Provide the (X, Y) coordinate of the cell's center where the given text is located.  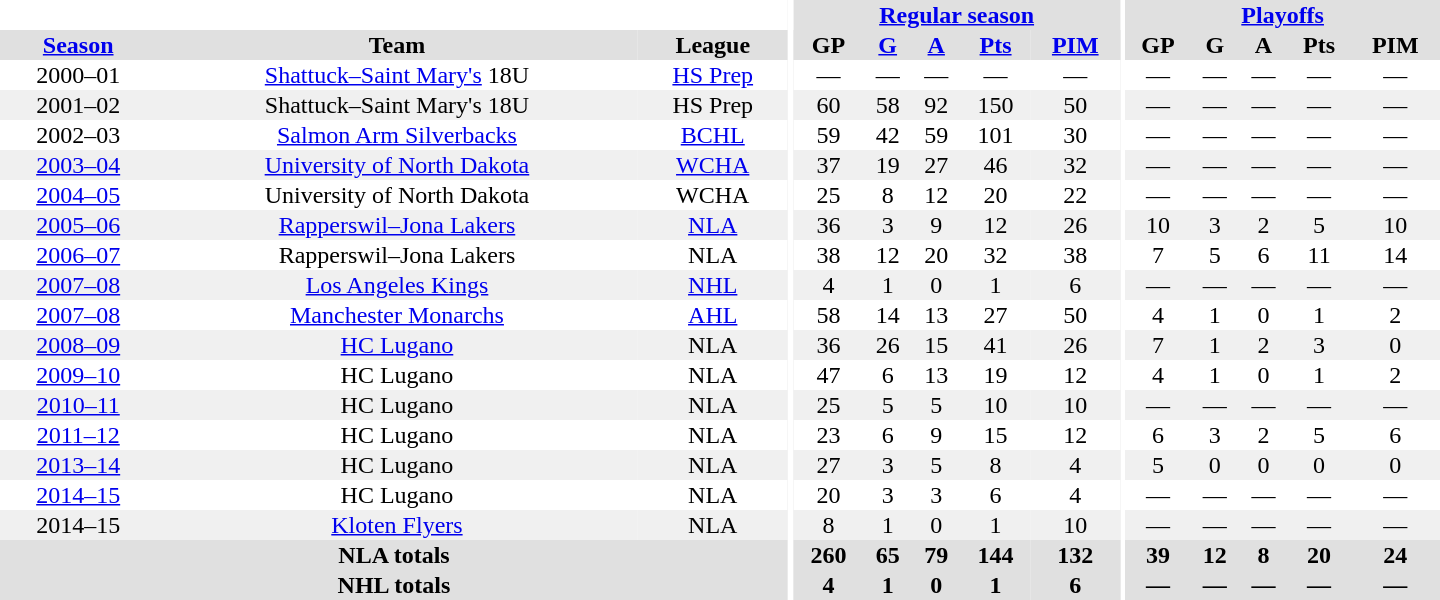
Team (396, 45)
2011–12 (78, 435)
Kloten Flyers (396, 525)
11 (1320, 255)
260 (828, 555)
2006–07 (78, 255)
92 (936, 105)
2004–05 (78, 195)
2005–06 (78, 225)
2008–09 (78, 345)
37 (828, 165)
Manchester Monarchs (396, 315)
132 (1076, 555)
144 (996, 555)
24 (1396, 555)
41 (996, 345)
Los Angeles Kings (396, 285)
BCHL (713, 135)
79 (936, 555)
NLA totals (394, 555)
42 (888, 135)
Salmon Arm Silverbacks (396, 135)
2013–14 (78, 465)
150 (996, 105)
2000–01 (78, 75)
2003–04 (78, 165)
Season (78, 45)
2002–03 (78, 135)
2009–10 (78, 375)
47 (828, 375)
2001–02 (78, 105)
101 (996, 135)
NHL totals (394, 585)
60 (828, 105)
NHL (713, 285)
League (713, 45)
22 (1076, 195)
Regular season (956, 15)
46 (996, 165)
23 (828, 435)
39 (1158, 555)
AHL (713, 315)
30 (1076, 135)
2010–11 (78, 405)
Playoffs (1282, 15)
65 (888, 555)
